Scan for the cell matching the given text and deliver its (X, Y) coordinate at center. 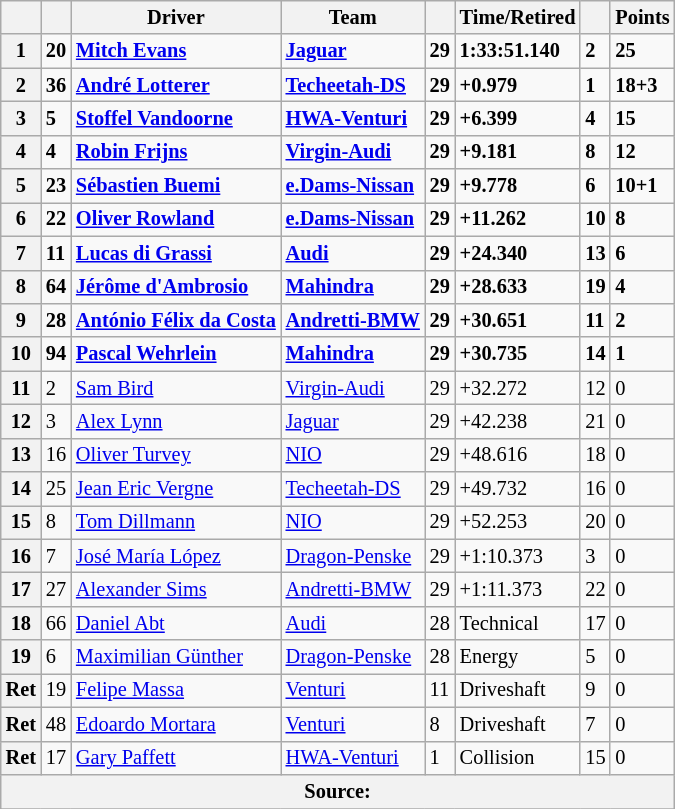
+30.651 (518, 320)
António Félix da Costa (176, 320)
18+3 (642, 85)
André Lotterer (176, 85)
1:33:51.140 (518, 51)
66 (56, 623)
64 (56, 287)
Oliver Rowland (176, 219)
Edoardo Mortara (176, 724)
+11.262 (518, 219)
+49.732 (518, 489)
Mitch Evans (176, 51)
+42.238 (518, 421)
+52.253 (518, 522)
José María López (176, 556)
Daniel Abt (176, 623)
+1:10.373 (518, 556)
+1:11.373 (518, 589)
Energy (518, 657)
27 (56, 589)
21 (595, 421)
Alex Lynn (176, 421)
23 (56, 186)
36 (56, 85)
Tom Dillmann (176, 522)
Sébastien Buemi (176, 186)
Robin Frijns (176, 152)
Collision (518, 758)
Team (353, 17)
Oliver Turvey (176, 455)
Points (642, 17)
Gary Paffett (176, 758)
Jérôme d'Ambrosio (176, 287)
Source: (338, 791)
Driver (176, 17)
48 (56, 724)
Sam Bird (176, 388)
+48.616 (518, 455)
10+1 (642, 186)
Alexander Sims (176, 589)
Time/Retired (518, 17)
+0.979 (518, 85)
+6.399 (518, 118)
Felipe Massa (176, 690)
Jean Eric Vergne (176, 489)
Technical (518, 623)
Maximilian Günther (176, 657)
Stoffel Vandoorne (176, 118)
+9.778 (518, 186)
Lucas di Grassi (176, 253)
Pascal Wehrlein (176, 354)
+9.181 (518, 152)
+32.272 (518, 388)
+24.340 (518, 253)
+30.735 (518, 354)
94 (56, 354)
+28.633 (518, 287)
